Output the (x, y) coordinate of the center of the cell containing the given text.  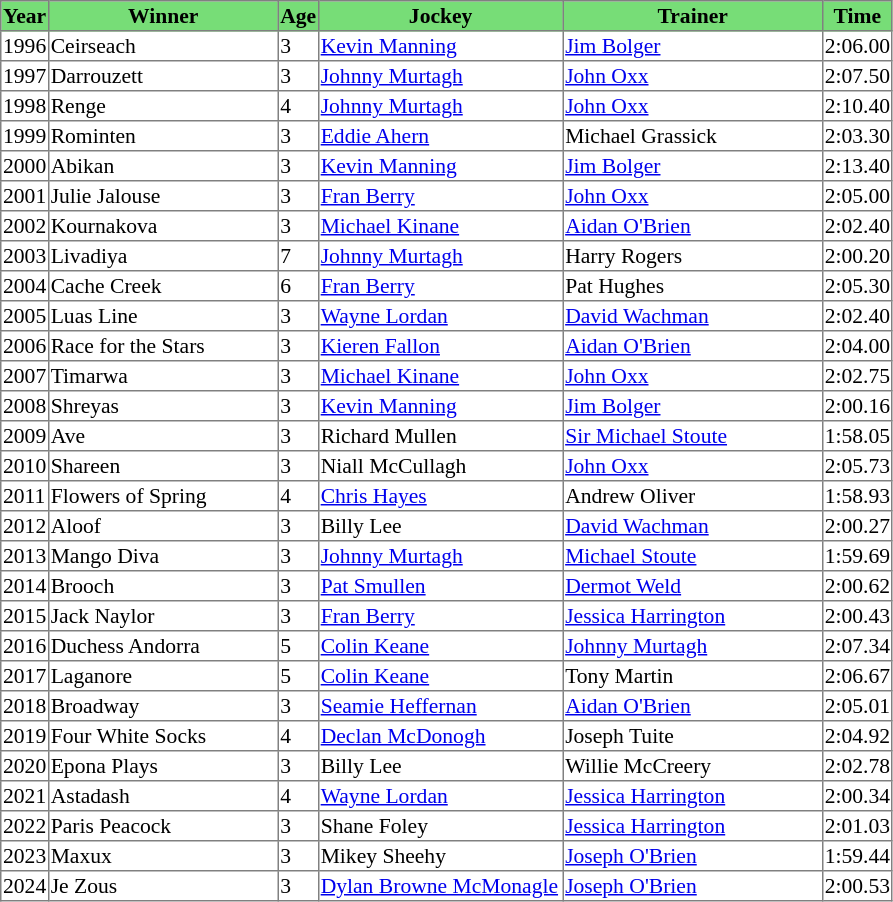
Jack Naylor (163, 616)
2:02.75 (857, 376)
2012 (25, 526)
Trainer (693, 16)
1:59.69 (857, 556)
Year (25, 16)
Shareen (163, 466)
2004 (25, 286)
1997 (25, 76)
1:58.05 (857, 436)
Michael Grassick (693, 136)
Epona Plays (163, 766)
2:05.30 (857, 286)
Michael Stoute (693, 556)
Richard Mullen (440, 436)
2018 (25, 706)
2:00.53 (857, 886)
2006 (25, 346)
2:05.73 (857, 466)
2008 (25, 406)
2014 (25, 586)
Jockey (440, 16)
Pat Smullen (440, 586)
Duchess Andorra (163, 646)
2024 (25, 886)
Broadway (163, 706)
Mikey Sheehy (440, 856)
2:07.50 (857, 76)
2:10.40 (857, 106)
2:07.34 (857, 646)
6 (298, 286)
7 (298, 256)
2:00.16 (857, 406)
2:03.30 (857, 136)
2:05.01 (857, 706)
2010 (25, 466)
Dylan Browne McMonagle (440, 886)
1998 (25, 106)
2:00.43 (857, 616)
Rominten (163, 136)
2007 (25, 376)
Flowers of Spring (163, 496)
2023 (25, 856)
Dermot Weld (693, 586)
2:01.03 (857, 826)
Joseph Tuite (693, 736)
Harry Rogers (693, 256)
Time (857, 16)
Pat Hughes (693, 286)
2002 (25, 226)
2:04.00 (857, 346)
2001 (25, 196)
2:06.00 (857, 46)
2019 (25, 736)
2:00.62 (857, 586)
2:00.34 (857, 796)
2:06.67 (857, 676)
1996 (25, 46)
2011 (25, 496)
Chris Hayes (440, 496)
2:02.78 (857, 766)
Kournakova (163, 226)
1:59.44 (857, 856)
1999 (25, 136)
Timarwa (163, 376)
Je Zous (163, 886)
Shane Foley (440, 826)
2016 (25, 646)
Ave (163, 436)
Shreyas (163, 406)
2:05.00 (857, 196)
Luas Line (163, 316)
2013 (25, 556)
Andrew Oliver (693, 496)
2:00.20 (857, 256)
Maxux (163, 856)
Julie Jalouse (163, 196)
2015 (25, 616)
Niall McCullagh (440, 466)
Laganore (163, 676)
Brooch (163, 586)
Willie McCreery (693, 766)
Seamie Heffernan (440, 706)
2:13.40 (857, 166)
Darrouzett (163, 76)
Astadash (163, 796)
Aloof (163, 526)
Eddie Ahern (440, 136)
Renge (163, 106)
2022 (25, 826)
2009 (25, 436)
Tony Martin (693, 676)
Cache Creek (163, 286)
2005 (25, 316)
Age (298, 16)
Livadiya (163, 256)
Sir Michael Stoute (693, 436)
Kieren Fallon (440, 346)
2000 (25, 166)
Four White Socks (163, 736)
2:04.92 (857, 736)
2020 (25, 766)
Race for the Stars (163, 346)
Abikan (163, 166)
2:00.27 (857, 526)
2021 (25, 796)
1:58.93 (857, 496)
Ceirseach (163, 46)
Declan McDonogh (440, 736)
Paris Peacock (163, 826)
Mango Diva (163, 556)
Winner (163, 16)
2003 (25, 256)
2017 (25, 676)
